Provide the (x, y) coordinate of the cell's center where the given text is located.  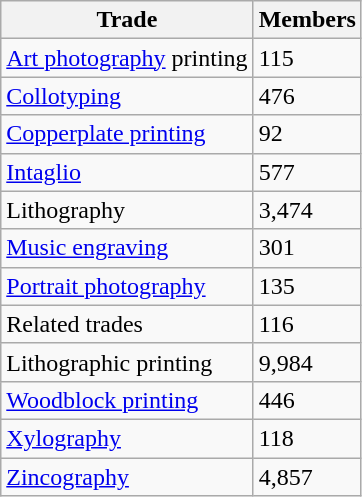
Woodblock printing (127, 400)
Music engraving (127, 248)
Xylography (127, 438)
92 (307, 134)
9,984 (307, 362)
Collotyping (127, 96)
Members (307, 20)
3,474 (307, 210)
Zincography (127, 477)
476 (307, 96)
Trade (127, 20)
Art photography printing (127, 58)
Portrait photography (127, 286)
116 (307, 324)
Copperplate printing (127, 134)
301 (307, 248)
Lithography (127, 210)
446 (307, 400)
Intaglio (127, 172)
135 (307, 286)
4,857 (307, 477)
115 (307, 58)
577 (307, 172)
Lithographic printing (127, 362)
Related trades (127, 324)
118 (307, 438)
